Find where the given text appears and provide that cell's center as [x, y] coordinate. 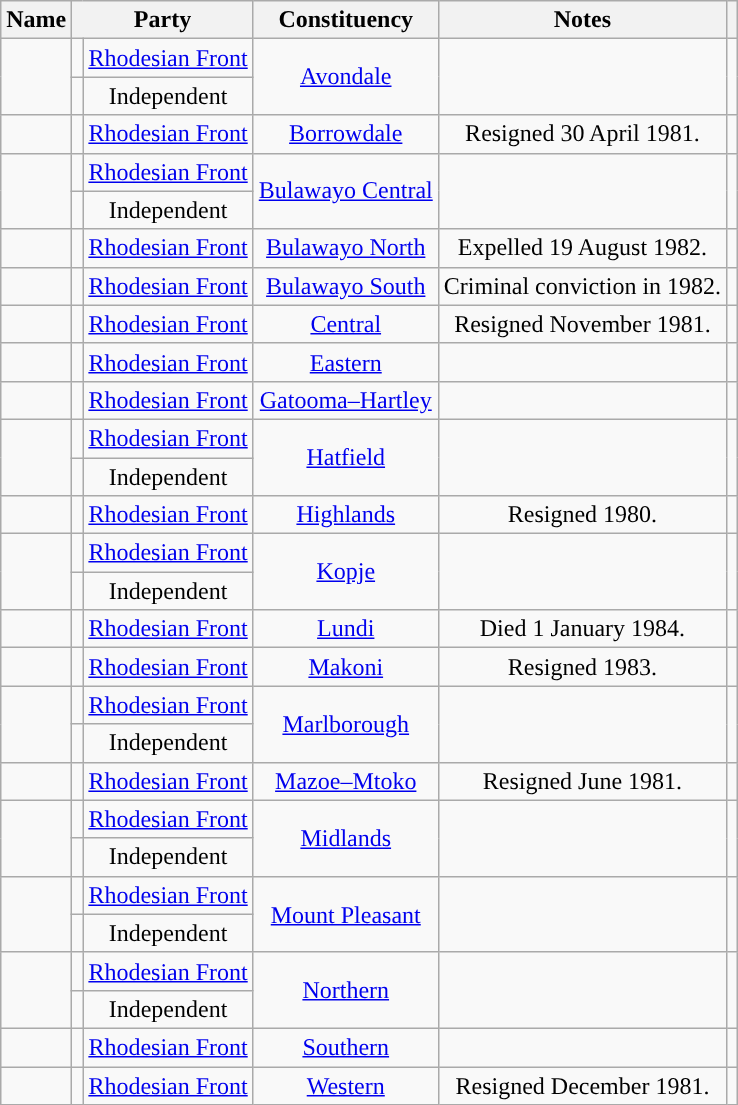
Constituency [346, 20]
Gatooma–Hartley [346, 400]
Name [36, 20]
Bulawayo South [346, 286]
Makoni [346, 667]
Resigned 1983. [582, 667]
Central [346, 324]
Expelled 19 August 1982. [582, 248]
Northern [346, 990]
Lundi [346, 629]
Southern [346, 1047]
Bulawayo North [346, 248]
Resigned June 1981. [582, 781]
Resigned December 1981. [582, 1085]
Bulawayo Central [346, 191]
Eastern [346, 362]
Hatfield [346, 457]
Western [346, 1085]
Highlands [346, 515]
Kopje [346, 572]
Resigned 1980. [582, 515]
Mount Pleasant [346, 914]
Avondale [346, 77]
Party [162, 20]
Mazoe–Mtoko [346, 781]
Midlands [346, 838]
Died 1 January 1984. [582, 629]
Notes [582, 20]
Resigned November 1981. [582, 324]
Marlborough [346, 724]
Borrowdale [346, 134]
Resigned 30 April 1981. [582, 134]
Criminal conviction in 1982. [582, 286]
